Find where the given text appears and provide that cell's center as (X, Y) coordinate. 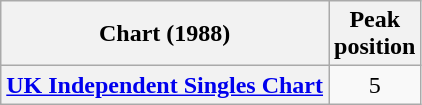
Chart (1988) (165, 34)
Peakposition (375, 34)
5 (375, 85)
UK Independent Singles Chart (165, 85)
